Identify which cell holds the provided text, then report its [X, Y] central coordinate. 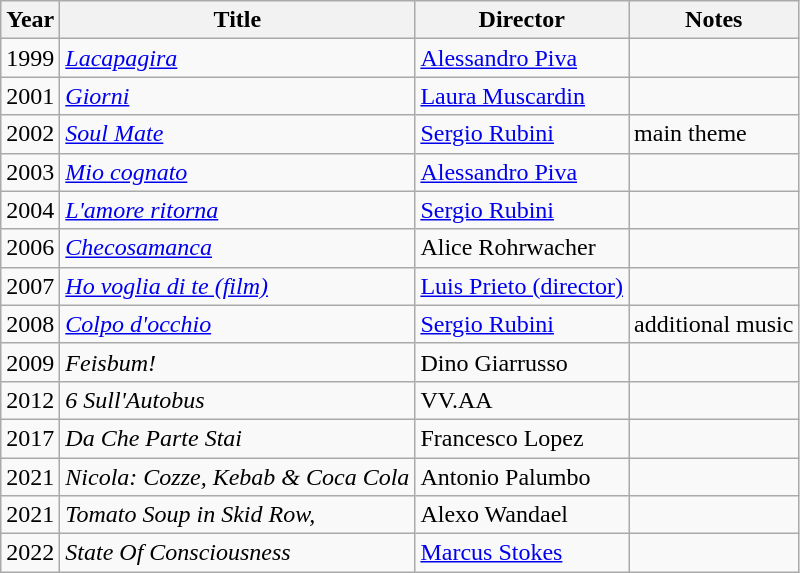
2003 [30, 172]
VV.AA [522, 400]
Lacapagira [238, 58]
main theme [714, 134]
Antonio Palumbo [522, 477]
Notes [714, 20]
Checosamanca [238, 248]
Colpo d'occhio [238, 324]
Soul Mate [238, 134]
2004 [30, 210]
Dino Giarrusso [522, 362]
Ho voglia di te (film) [238, 286]
2006 [30, 248]
2022 [30, 553]
Director [522, 20]
Title [238, 20]
L'amore ritorna [238, 210]
2009 [30, 362]
Francesco Lopez [522, 438]
2017 [30, 438]
Alexo Wandael [522, 515]
2008 [30, 324]
Nicola: Cozze, Kebab & Coca Cola [238, 477]
Luis Prieto (director) [522, 286]
2007 [30, 286]
additional music [714, 324]
Tomato Soup in Skid Row, [238, 515]
1999 [30, 58]
2012 [30, 400]
Feisbum! [238, 362]
Giorni [238, 96]
Laura Muscardin [522, 96]
2002 [30, 134]
State Of Consciousness [238, 553]
Da Che Parte Stai [238, 438]
Marcus Stokes [522, 553]
Mio cognato [238, 172]
Alice Rohrwacher [522, 248]
6 Sull'Autobus [238, 400]
2001 [30, 96]
Year [30, 20]
